Output the (X, Y) coordinate of the center of the cell containing the given text.  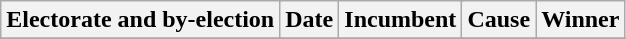
Electorate and by-election (140, 20)
Cause (499, 20)
Winner (580, 20)
Date (310, 20)
Incumbent (400, 20)
